Extract the [X, Y] coordinate from the center of the cell holding the provided text.  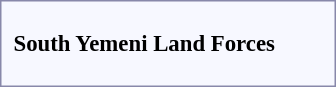
South Yemeni Land Forces [144, 44]
